Identify which cell holds the provided text, then report its (X, Y) central coordinate. 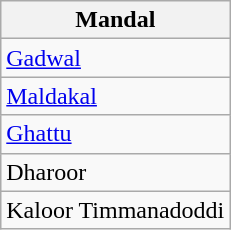
Gadwal (116, 58)
Maldakal (116, 96)
Ghattu (116, 134)
Dharoor (116, 172)
Mandal (116, 20)
Kaloor Timmanadoddi (116, 210)
